Extract the (X, Y) coordinate from the center of the cell holding the provided text.  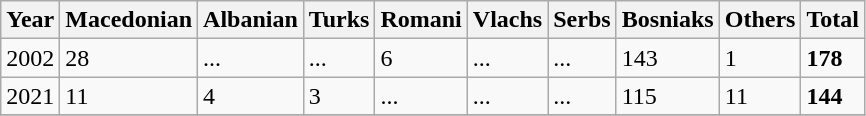
Romani (421, 20)
Vlachs (507, 20)
Turks (339, 20)
4 (251, 96)
Total (833, 20)
Year (30, 20)
1 (760, 58)
Others (760, 20)
143 (668, 58)
Albanian (251, 20)
Serbs (582, 20)
2002 (30, 58)
3 (339, 96)
Bosniaks (668, 20)
28 (129, 58)
178 (833, 58)
6 (421, 58)
Macedonian (129, 20)
2021 (30, 96)
115 (668, 96)
144 (833, 96)
